Locate the cell with the specified text and output its [X, Y] center coordinate. 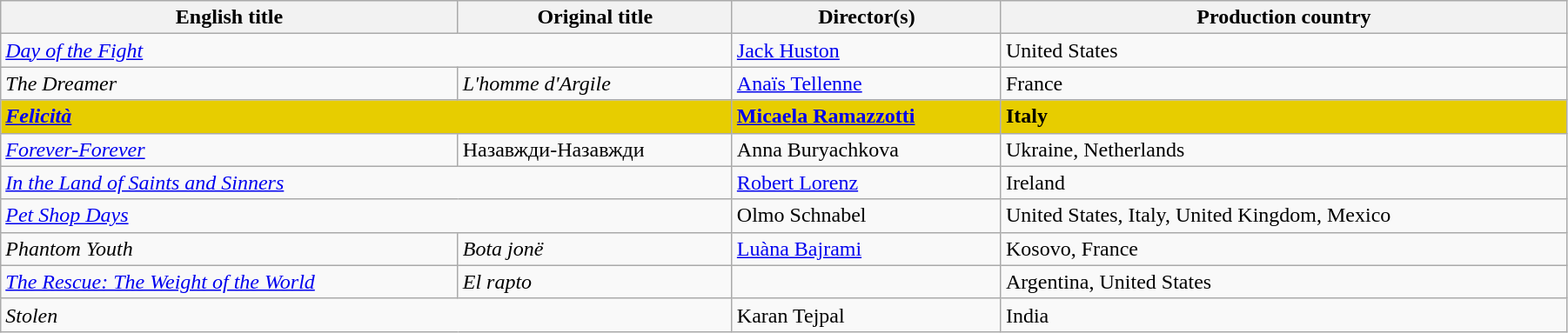
Jack Huston [867, 50]
Felicità [367, 117]
Production country [1283, 17]
Ukraine, Netherlands [1283, 150]
Karan Tejpal [867, 315]
Robert Lorenz [867, 183]
Forever-Forever [230, 150]
English title [230, 17]
Anaïs Tellenne [867, 83]
United States, Italy, United Kingdom, Mexico [1283, 216]
United States [1283, 50]
Назавжди-Назавжди [595, 150]
Original title [595, 17]
The Rescue: The Weight of the World [230, 282]
L'homme d'Argile [595, 83]
Luàna Bajrami [867, 249]
Stolen [367, 315]
Olmo Schnabel [867, 216]
The Dreamer [230, 83]
Kosovo, France [1283, 249]
Micaela Ramazzotti [867, 117]
Pet Shop Days [367, 216]
Phantom Youth [230, 249]
India [1283, 315]
Day of the Fight [367, 50]
Director(s) [867, 17]
Italy [1283, 117]
France [1283, 83]
El rapto [595, 282]
Anna Buryachkova [867, 150]
In the Land of Saints and Sinners [367, 183]
Argentina, United States [1283, 282]
Ireland [1283, 183]
Bota jonë [595, 249]
